Provide the (X, Y) coordinate of the cell's center where the given text is located.  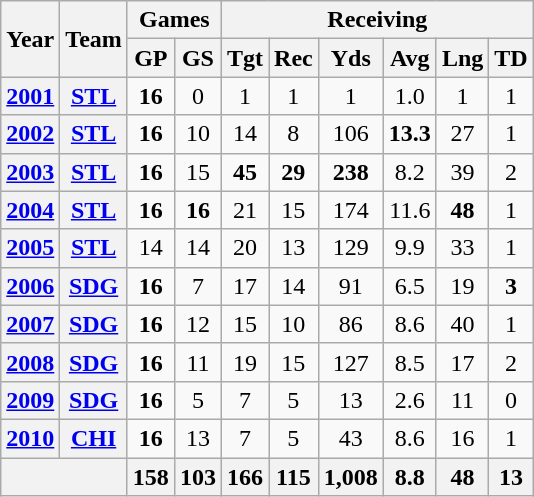
GP (150, 58)
Rec (294, 58)
127 (350, 362)
2004 (30, 210)
45 (244, 172)
86 (350, 324)
GS (198, 58)
Avg (410, 58)
2005 (30, 248)
8 (294, 134)
91 (350, 286)
Tgt (244, 58)
129 (350, 248)
2008 (30, 362)
12 (198, 324)
2007 (30, 324)
1,008 (350, 477)
Year (30, 39)
115 (294, 477)
2002 (30, 134)
103 (198, 477)
20 (244, 248)
27 (462, 134)
1.0 (410, 96)
Yds (350, 58)
21 (244, 210)
8.5 (410, 362)
Games (174, 20)
106 (350, 134)
11.6 (410, 210)
238 (350, 172)
174 (350, 210)
3 (511, 286)
166 (244, 477)
Team (94, 39)
TD (511, 58)
39 (462, 172)
Receiving (377, 20)
2.6 (410, 400)
158 (150, 477)
2003 (30, 172)
2001 (30, 96)
Lng (462, 58)
33 (462, 248)
2006 (30, 286)
2009 (30, 400)
2010 (30, 438)
8.8 (410, 477)
29 (294, 172)
43 (350, 438)
9.9 (410, 248)
40 (462, 324)
8.2 (410, 172)
6.5 (410, 286)
13.3 (410, 134)
CHI (94, 438)
